Return the (X, Y) coordinate for the center point of the cell that contains the specified text.  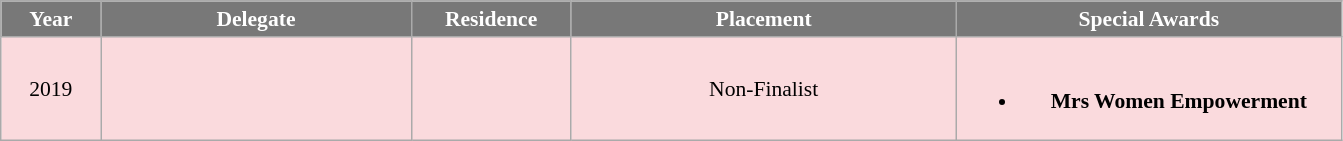
Residence (491, 19)
2019 (51, 89)
Mrs Women Empowerment (1148, 89)
Non-Finalist (764, 89)
Delegate (256, 19)
Placement (764, 19)
Special Awards (1148, 19)
Year (51, 19)
